Return the (x, y) coordinate for the center point of the cell that contains the specified text.  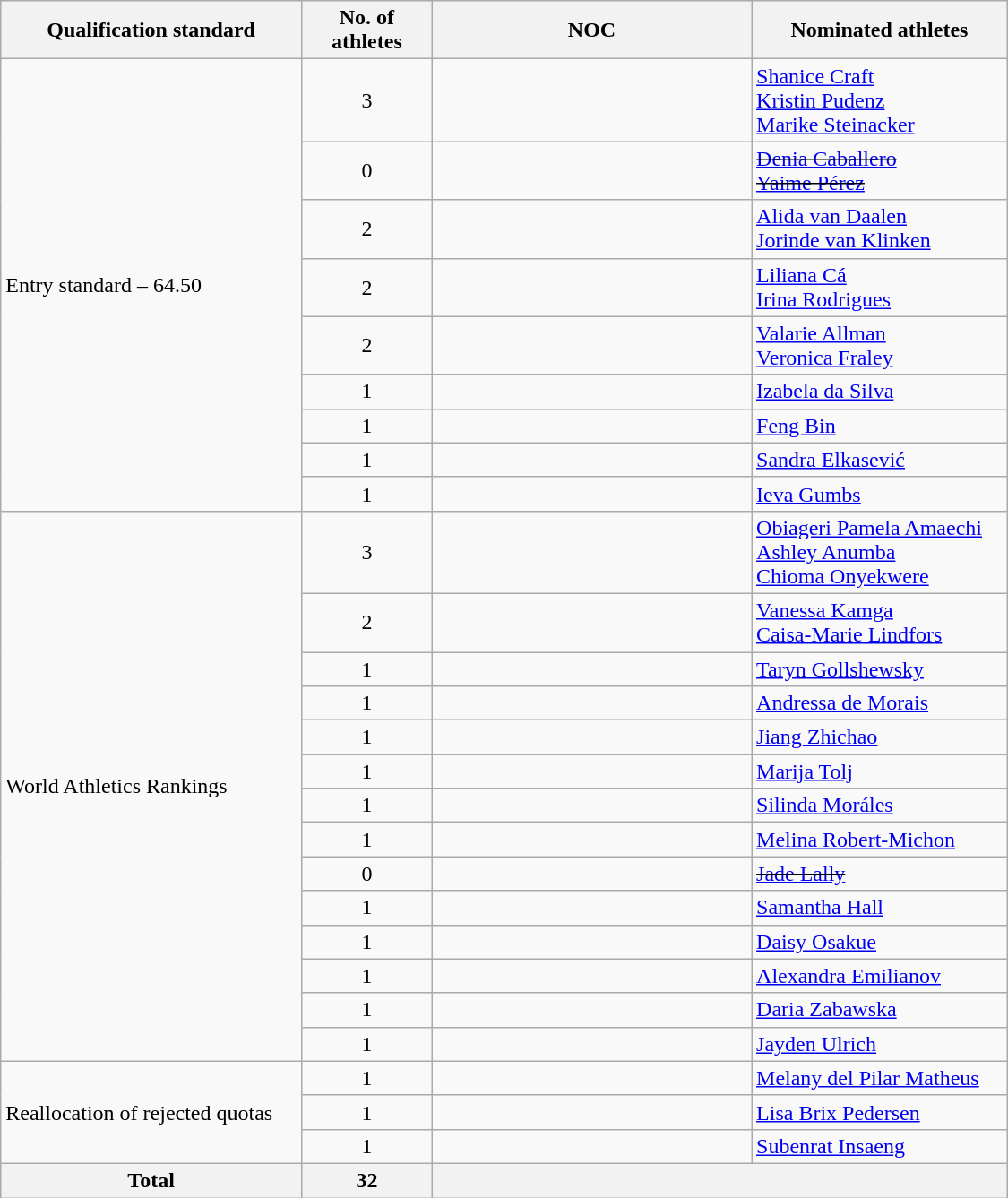
Melina Robert-Michon (880, 840)
Ieva Gumbs (880, 494)
Entry standard – 64.50 (151, 285)
World Athletics Rankings (151, 786)
Daisy Osakue (880, 942)
Marija Tolj (880, 771)
Alexandra Emilianov (880, 976)
Daria Zabawska (880, 1010)
Jade Lally (880, 874)
Alida van DaalenJorinde van Klinken (880, 229)
Melany del Pilar Matheus (880, 1078)
Reallocation of rejected quotas (151, 1112)
32 (366, 1180)
Lisa Brix Pedersen (880, 1112)
Izabela da Silva (880, 392)
Andressa de Morais (880, 703)
Silinda Moráles (880, 806)
Obiageri Pamela AmaechiAshley AnumbaChioma Onyekwere (880, 552)
No. of athletes (366, 30)
NOC (591, 30)
Total (151, 1180)
Samantha Hall (880, 908)
Taryn Gollshewsky (880, 669)
Feng Bin (880, 426)
Denia CaballeroYaime Pérez (880, 170)
Qualification standard (151, 30)
Jayden Ulrich (880, 1044)
Jiang Zhichao (880, 737)
Vanessa KamgaCaisa-Marie Lindfors (880, 622)
Nominated athletes (880, 30)
Sandra Elkasević (880, 460)
Shanice CraftKristin PudenzMarike Steinacker (880, 100)
Subenrat Insaeng (880, 1146)
Liliana CáIrina Rodrigues (880, 287)
Valarie AllmanVeronica Fraley (880, 346)
